Identify which cell holds the provided text, then report its [x, y] central coordinate. 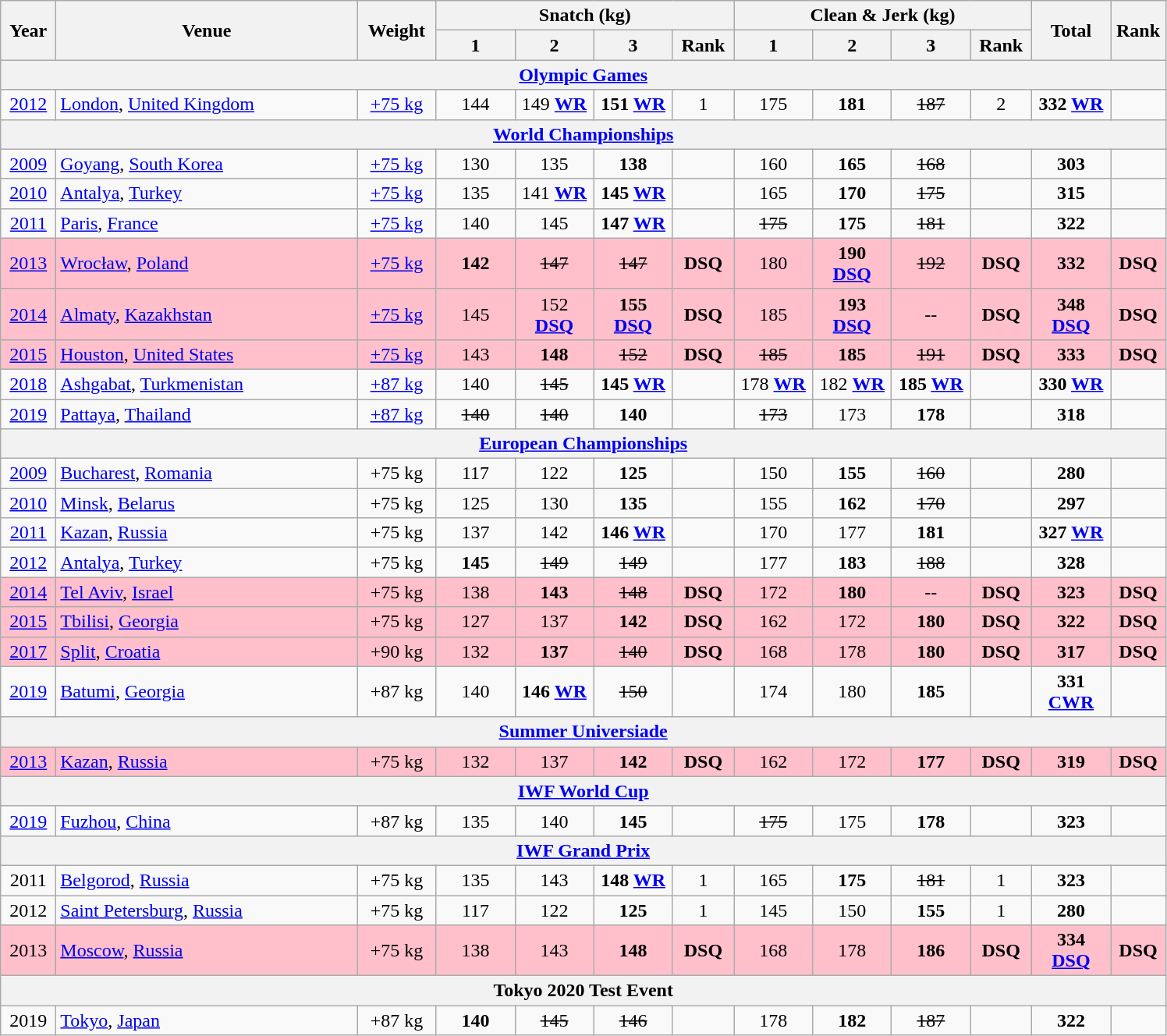
Split, Croatia [207, 651]
328 [1070, 562]
European Championships [583, 444]
127 [476, 622]
149 WR [554, 105]
332 WR [1070, 105]
315 [1070, 193]
185 WR [931, 384]
333 [1070, 354]
Minsk, Belarus [207, 503]
Summer Universiade [583, 732]
Total [1070, 30]
Clean & Jerk (kg) [883, 16]
193 DSQ [852, 314]
World Championships [583, 134]
Tokyo 2020 Test Event [583, 991]
186 [931, 950]
141 WR [554, 193]
Goyang, South Korea [207, 164]
178 WR [774, 384]
318 [1070, 414]
327 WR [1070, 533]
Belgorod, Russia [207, 880]
144 [476, 105]
332 [1070, 264]
147 WR [633, 223]
Tel Aviv, Israel [207, 592]
297 [1070, 503]
IWF World Cup [583, 791]
182 [852, 1020]
155 DSQ [633, 314]
Ashgabat, Turkmenistan [207, 384]
2017 [28, 651]
Venue [207, 30]
Saint Petersburg, Russia [207, 910]
148 WR [633, 880]
334 DSQ [1070, 950]
Weight [396, 30]
319 [1070, 761]
146 [633, 1020]
+90 kg [396, 651]
151 WR [633, 105]
Almaty, Kazakhstan [207, 314]
Tokyo, Japan [207, 1020]
Snatch (kg) [585, 16]
190 DSQ [852, 264]
Pattaya, Thailand [207, 414]
330 WR [1070, 384]
Houston, United States [207, 354]
Fuzhou, China [207, 821]
2018 [28, 384]
Tbilisi, Georgia [207, 622]
348 DSQ [1070, 314]
Olympic Games [583, 75]
192 [931, 264]
IWF Grand Prix [583, 850]
152 DSQ [554, 314]
Batumi, Georgia [207, 691]
303 [1070, 164]
London, United Kingdom [207, 105]
331 CWR [1070, 691]
Wrocław, Poland [207, 264]
Moscow, Russia [207, 950]
317 [1070, 651]
Paris, France [207, 223]
191 [931, 354]
152 [633, 354]
174 [774, 691]
183 [852, 562]
Bucharest, Romania [207, 474]
188 [931, 562]
182 WR [852, 384]
Year [28, 30]
